Return the (x, y) coordinate for the center point of the cell that contains the specified text.  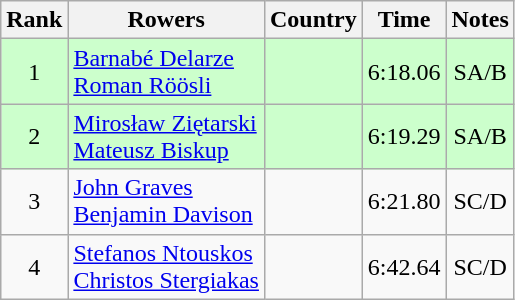
2 (34, 136)
Time (404, 20)
Barnabé DelarzeRoman Röösli (166, 72)
Rowers (166, 20)
1 (34, 72)
3 (34, 202)
Country (313, 20)
John GravesBenjamin Davison (166, 202)
6:42.64 (404, 266)
Mirosław ZiętarskiMateusz Biskup (166, 136)
4 (34, 266)
Rank (34, 20)
6:19.29 (404, 136)
6:21.80 (404, 202)
6:18.06 (404, 72)
Notes (480, 20)
Stefanos NtouskosChristos Stergiakas (166, 266)
